Find where the given text appears and provide that cell's center as (x, y) coordinate. 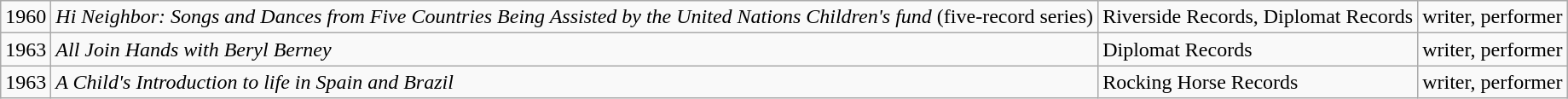
Diplomat Records (1258, 49)
Rocking Horse Records (1258, 82)
Riverside Records, Diplomat Records (1258, 17)
A Child's Introduction to life in Spain and Brazil (575, 82)
All Join Hands with Beryl Berney (575, 49)
Hi Neighbor: Songs and Dances from Five Countries Being Assisted by the United Nations Children's fund (five-record series) (575, 17)
1960 (26, 17)
